Determine the (X, Y) coordinate at the center of the cell enclosing the given text.  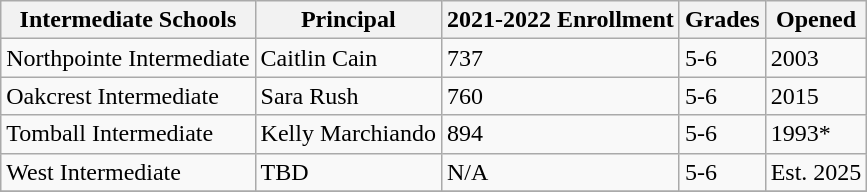
2003 (816, 58)
760 (560, 96)
Opened (816, 20)
737 (560, 58)
Est. 2025 (816, 172)
TBD (348, 172)
Intermediate Schools (128, 20)
Grades (722, 20)
West Intermediate (128, 172)
Kelly Marchiando (348, 134)
Northpointe Intermediate (128, 58)
Sara Rush (348, 96)
2021-2022 Enrollment (560, 20)
Principal (348, 20)
Tomball Intermediate (128, 134)
Oakcrest Intermediate (128, 96)
Caitlin Cain (348, 58)
894 (560, 134)
1993* (816, 134)
2015 (816, 96)
N/A (560, 172)
